For the text-containing cell, return its midpoint in [x, y] coordinate format. 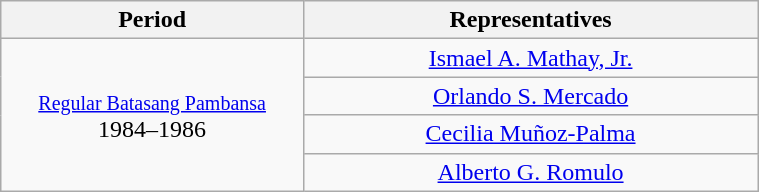
Representatives [530, 20]
Cecilia Muñoz-Palma [530, 134]
Ismael A. Mathay, Jr. [530, 58]
Regular Batasang Pambansa1984–1986 [152, 115]
Orlando S. Mercado [530, 96]
Alberto G. Romulo [530, 172]
Period [152, 20]
